Extract the [x, y] coordinate from the center of the cell holding the provided text.  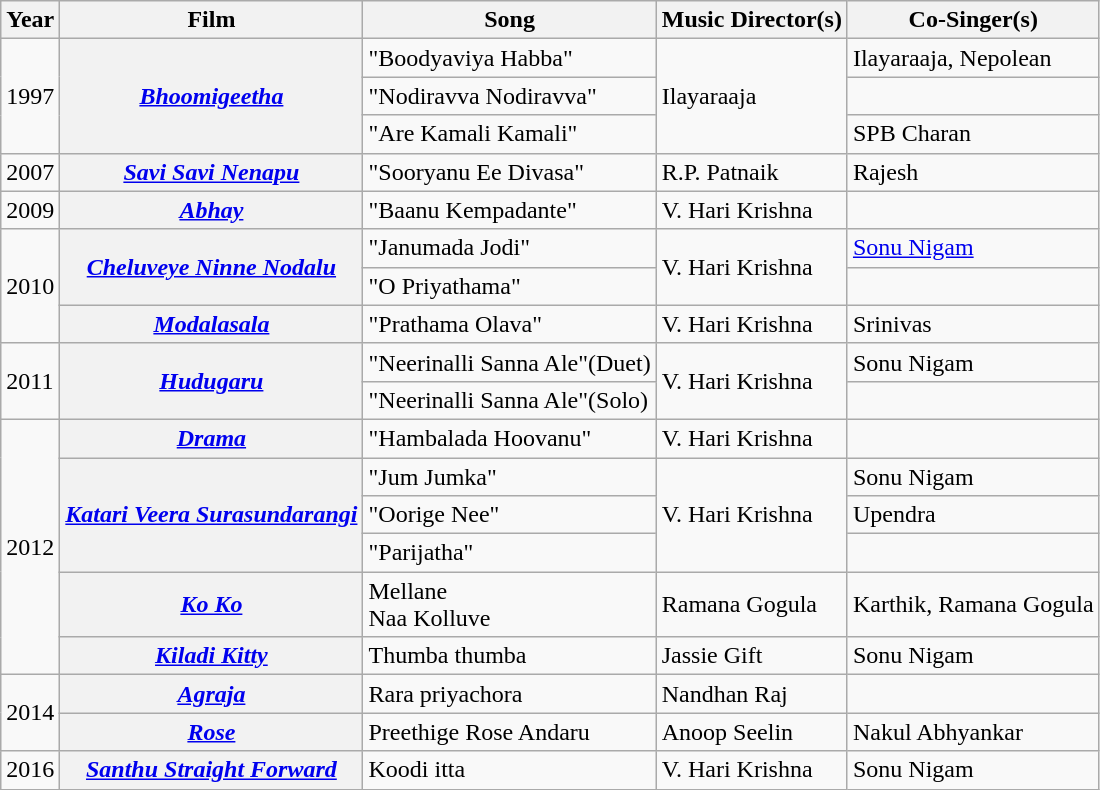
"Baanu Kempadante" [510, 210]
"Janumada Jodi" [510, 248]
Year [30, 20]
Katari Veera Surasundarangi [212, 515]
Drama [212, 438]
"Prathama Olava" [510, 324]
Upendra [973, 515]
"Parijatha" [510, 553]
2016 [30, 770]
Anoop Seelin [752, 732]
2014 [30, 713]
MellaneNaa Kolluve [510, 604]
Preethige Rose Andaru [510, 732]
Ko Ko [212, 604]
"O Priyathama" [510, 286]
2012 [30, 546]
"Oorige Nee" [510, 515]
Karthik, Ramana Gogula [973, 604]
"Are Kamali Kamali" [510, 134]
Kiladi Kitty [212, 656]
2007 [30, 172]
Ramana Gogula [752, 604]
"Boodyaviya Habba" [510, 58]
"Neerinalli Sanna Ale"(Duet) [510, 362]
Nakul Abhyankar [973, 732]
Santhu Straight Forward [212, 770]
Song [510, 20]
"Sooryanu Ee Divasa" [510, 172]
Jassie Gift [752, 656]
Rara priyachora [510, 694]
Cheluveye Ninne Nodalu [212, 267]
1997 [30, 96]
Koodi itta [510, 770]
Hudugaru [212, 381]
Ilayaraaja [752, 96]
Music Director(s) [752, 20]
Nandhan Raj [752, 694]
"Hambalada Hoovanu" [510, 438]
R.P. Patnaik [752, 172]
2010 [30, 286]
Bhoomigeetha [212, 96]
Co-Singer(s) [973, 20]
2009 [30, 210]
Rajesh [973, 172]
"Nodiravva Nodiravva" [510, 96]
Modalasala [212, 324]
Thumba thumba [510, 656]
Agraja [212, 694]
Film [212, 20]
2011 [30, 381]
Rose [212, 732]
"Jum Jumka" [510, 477]
Savi Savi Nenapu [212, 172]
Ilayaraaja, Nepolean [973, 58]
SPB Charan [973, 134]
Srinivas [973, 324]
"Neerinalli Sanna Ale"(Solo) [510, 400]
Abhay [212, 210]
